Search for the cell housing the specified text and yield its (x, y) center coordinate. 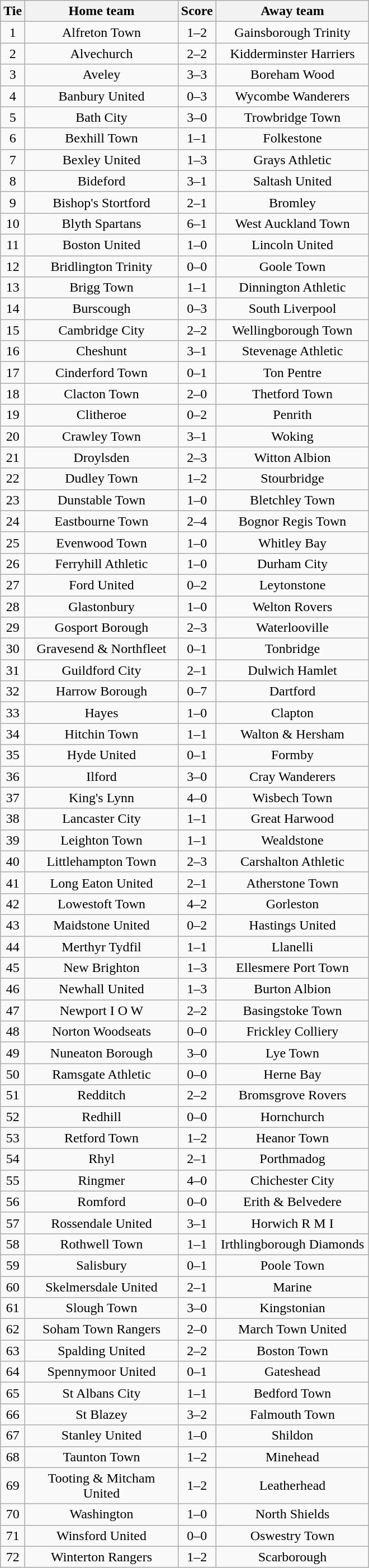
0–7 (197, 692)
52 (13, 1117)
Cambridge City (102, 330)
Wellingborough Town (292, 330)
69 (13, 1486)
Kingstonian (292, 1308)
Redhill (102, 1117)
Llanelli (292, 947)
15 (13, 330)
Winterton Rangers (102, 1557)
Droylsden (102, 457)
Evenwood Town (102, 542)
Alvechurch (102, 54)
Retford Town (102, 1138)
13 (13, 288)
Merthyr Tydfil (102, 947)
4 (13, 96)
Hastings United (292, 925)
Herne Bay (292, 1074)
8 (13, 181)
Lye Town (292, 1053)
Dinnington Athletic (292, 288)
Gainsborough Trinity (292, 32)
Gosport Borough (102, 628)
Carshalton Athletic (292, 861)
30 (13, 649)
Witton Albion (292, 457)
Bridlington Trinity (102, 266)
West Auckland Town (292, 223)
Dulwich Hamlet (292, 670)
6 (13, 139)
Folkestone (292, 139)
Trowbridge Town (292, 117)
44 (13, 947)
19 (13, 415)
Bognor Regis Town (292, 521)
Score (197, 11)
54 (13, 1159)
51 (13, 1095)
Thetford Town (292, 394)
Bexhill Town (102, 139)
63 (13, 1351)
5 (13, 117)
Leytonstone (292, 585)
Horwich R M I (292, 1223)
22 (13, 479)
Leighton Town (102, 840)
Dartford (292, 692)
Atherstone Town (292, 883)
23 (13, 500)
Bishop's Stortford (102, 202)
45 (13, 968)
Falmouth Town (292, 1414)
43 (13, 925)
7 (13, 160)
4–2 (197, 904)
March Town United (292, 1329)
Walton & Hersham (292, 734)
Banbury United (102, 96)
Boreham Wood (292, 75)
Ford United (102, 585)
Gravesend & Northfleet (102, 649)
Whitley Bay (292, 542)
Cinderford Town (102, 373)
Brigg Town (102, 288)
New Brighton (102, 968)
Lowestoft Town (102, 904)
6–1 (197, 223)
Ton Pentre (292, 373)
Gateshead (292, 1372)
Boston United (102, 245)
11 (13, 245)
47 (13, 1011)
31 (13, 670)
Burton Albion (292, 989)
3–2 (197, 1414)
60 (13, 1286)
64 (13, 1372)
36 (13, 776)
Stourbridge (292, 479)
Slough Town (102, 1308)
28 (13, 606)
Rothwell Town (102, 1244)
Kidderminster Harriers (292, 54)
Formby (292, 755)
Tooting & Mitcham United (102, 1486)
Redditch (102, 1095)
St Blazey (102, 1414)
Home team (102, 11)
42 (13, 904)
Bath City (102, 117)
Grays Athletic (292, 160)
Leatherhead (292, 1486)
65 (13, 1393)
Skelmersdale United (102, 1286)
Heanor Town (292, 1138)
Nuneaton Borough (102, 1053)
Bexley United (102, 160)
Bletchley Town (292, 500)
Aveley (102, 75)
16 (13, 351)
Durham City (292, 564)
Soham Town Rangers (102, 1329)
Rhyl (102, 1159)
49 (13, 1053)
Blyth Spartans (102, 223)
Glastonbury (102, 606)
Maidstone United (102, 925)
21 (13, 457)
53 (13, 1138)
Ringmer (102, 1180)
2 (13, 54)
Rossendale United (102, 1223)
Salisbury (102, 1265)
Bromsgrove Rovers (292, 1095)
1 (13, 32)
Penrith (292, 415)
24 (13, 521)
72 (13, 1557)
St Albans City (102, 1393)
33 (13, 713)
Waterlooville (292, 628)
Lancaster City (102, 819)
Hornchurch (292, 1117)
Spalding United (102, 1351)
61 (13, 1308)
Poole Town (292, 1265)
Irthlingborough Diamonds (292, 1244)
Clitheroe (102, 415)
18 (13, 394)
Romford (102, 1202)
Lincoln United (292, 245)
Eastbourne Town (102, 521)
59 (13, 1265)
South Liverpool (292, 309)
Cray Wanderers (292, 776)
Cheshunt (102, 351)
Hyde United (102, 755)
Spennymoor United (102, 1372)
Clacton Town (102, 394)
Goole Town (292, 266)
Newport I O W (102, 1011)
Welton Rovers (292, 606)
55 (13, 1180)
Ferryhill Athletic (102, 564)
67 (13, 1436)
58 (13, 1244)
North Shields (292, 1514)
Porthmadog (292, 1159)
Minehead (292, 1457)
Wycombe Wanderers (292, 96)
Burscough (102, 309)
26 (13, 564)
57 (13, 1223)
King's Lynn (102, 798)
27 (13, 585)
Basingstoke Town (292, 1011)
Dunstable Town (102, 500)
35 (13, 755)
Ramsgate Athletic (102, 1074)
20 (13, 436)
Long Eaton United (102, 883)
Away team (292, 11)
Clapton (292, 713)
Littlehampton Town (102, 861)
17 (13, 373)
3–3 (197, 75)
Boston Town (292, 1351)
14 (13, 309)
Bideford (102, 181)
Washington (102, 1514)
62 (13, 1329)
Ilford (102, 776)
Stanley United (102, 1436)
2–4 (197, 521)
10 (13, 223)
Alfreton Town (102, 32)
Winsford United (102, 1536)
Scarborough (292, 1557)
71 (13, 1536)
70 (13, 1514)
46 (13, 989)
Marine (292, 1286)
Great Harwood (292, 819)
66 (13, 1414)
Gorleston (292, 904)
38 (13, 819)
68 (13, 1457)
Harrow Borough (102, 692)
Stevenage Athletic (292, 351)
Dudley Town (102, 479)
39 (13, 840)
Wealdstone (292, 840)
50 (13, 1074)
Taunton Town (102, 1457)
Norton Woodseats (102, 1032)
56 (13, 1202)
34 (13, 734)
12 (13, 266)
Bromley (292, 202)
Crawley Town (102, 436)
Bedford Town (292, 1393)
Shildon (292, 1436)
Wisbech Town (292, 798)
Hitchin Town (102, 734)
Hayes (102, 713)
Tonbridge (292, 649)
Woking (292, 436)
3 (13, 75)
9 (13, 202)
Saltash United (292, 181)
Oswestry Town (292, 1536)
40 (13, 861)
32 (13, 692)
29 (13, 628)
Chichester City (292, 1180)
Guildford City (102, 670)
25 (13, 542)
Ellesmere Port Town (292, 968)
Erith & Belvedere (292, 1202)
Frickley Colliery (292, 1032)
37 (13, 798)
41 (13, 883)
Tie (13, 11)
Newhall United (102, 989)
48 (13, 1032)
